From the cell containing the given text, extract its center point as [X, Y] coordinate. 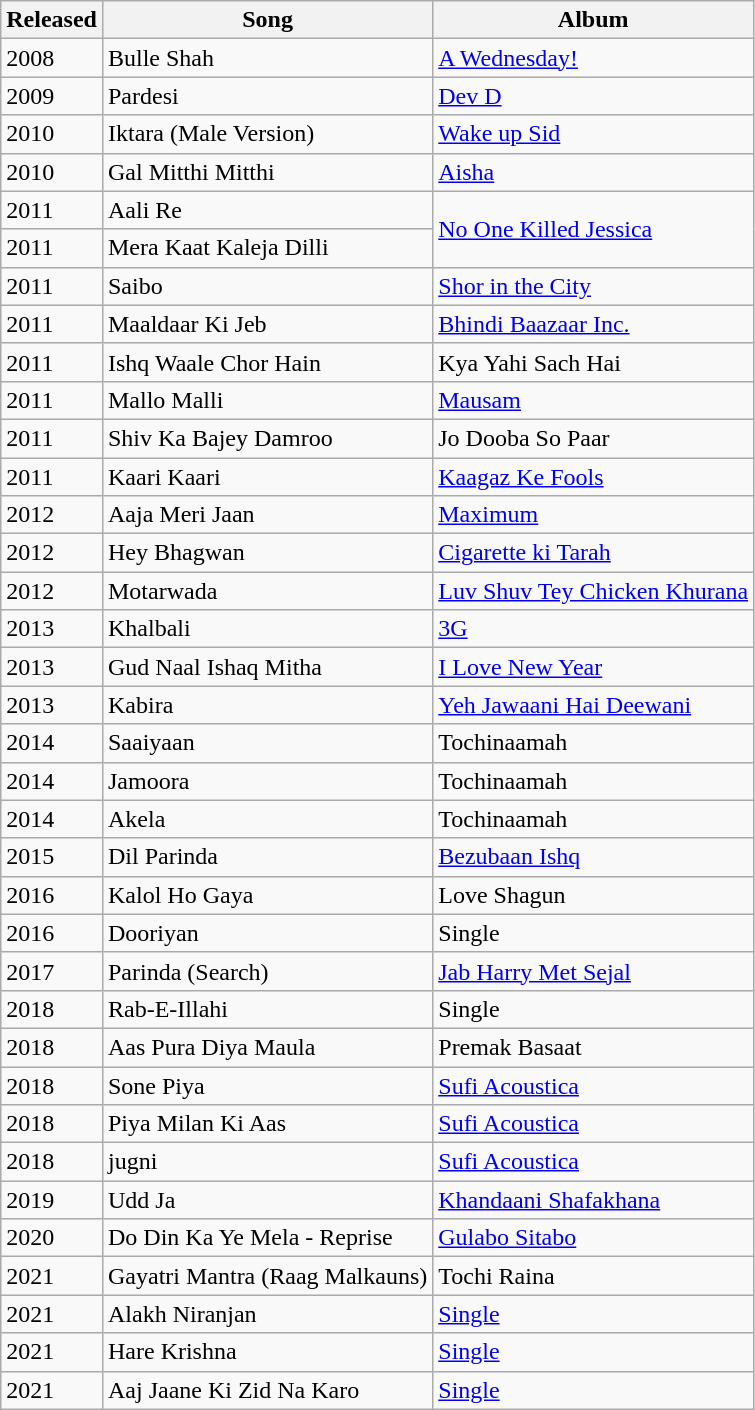
Album [594, 20]
Hey Bhagwan [267, 553]
Aaj Jaane Ki Zid Na Karo [267, 1390]
Released [52, 20]
Iktara (Male Version) [267, 134]
Khalbali [267, 629]
Dil Parinda [267, 857]
2008 [52, 58]
Piya Milan Ki Aas [267, 1124]
Dooriyan [267, 933]
I Love New Year [594, 667]
jugni [267, 1162]
Dev D [594, 96]
Alakh Niranjan [267, 1314]
Shor in the City [594, 286]
Kya Yahi Sach Hai [594, 362]
2019 [52, 1200]
Hare Krishna [267, 1352]
Kabira [267, 705]
3G [594, 629]
Bhindi Baazaar Inc. [594, 324]
Cigarette ki Tarah [594, 553]
Udd Ja [267, 1200]
2009 [52, 96]
Kaagaz Ke Fools [594, 477]
Maaldaar Ki Jeb [267, 324]
2020 [52, 1238]
Jab Harry Met Sejal [594, 971]
Aali Re [267, 210]
Rab-E-Illahi [267, 1009]
Do Din Ka Ye Mela - Reprise [267, 1238]
Mallo Malli [267, 400]
2015 [52, 857]
Gud Naal Ishaq Mitha [267, 667]
A Wednesday! [594, 58]
Aas Pura Diya Maula [267, 1047]
Parinda (Search) [267, 971]
Bulle Shah [267, 58]
Jo Dooba So Paar [594, 438]
Aisha [594, 172]
Gulabo Sitabo [594, 1238]
Kaari Kaari [267, 477]
Bezubaan Ishq [594, 857]
Kalol Ho Gaya [267, 895]
Song [267, 20]
Luv Shuv Tey Chicken Khurana [594, 591]
Khandaani Shafakhana [594, 1200]
Akela [267, 819]
Maximum [594, 515]
Mera Kaat Kaleja Dilli [267, 248]
Yeh Jawaani Hai Deewani [594, 705]
Premak Basaat [594, 1047]
Mausam [594, 400]
Gal Mitthi Mitthi [267, 172]
Wake up Sid [594, 134]
Tochi Raina [594, 1276]
Motarwada [267, 591]
Gayatri Mantra (Raag Malkauns) [267, 1276]
Ishq Waale Chor Hain [267, 362]
Love Shagun [594, 895]
Saibo [267, 286]
Aaja Meri Jaan [267, 515]
Sone Piya [267, 1085]
Shiv Ka Bajey Damroo [267, 438]
2017 [52, 971]
No One Killed Jessica [594, 229]
Saaiyaan [267, 743]
Jamoora [267, 781]
Pardesi [267, 96]
